Identify which cell holds the provided text, then report its [x, y] central coordinate. 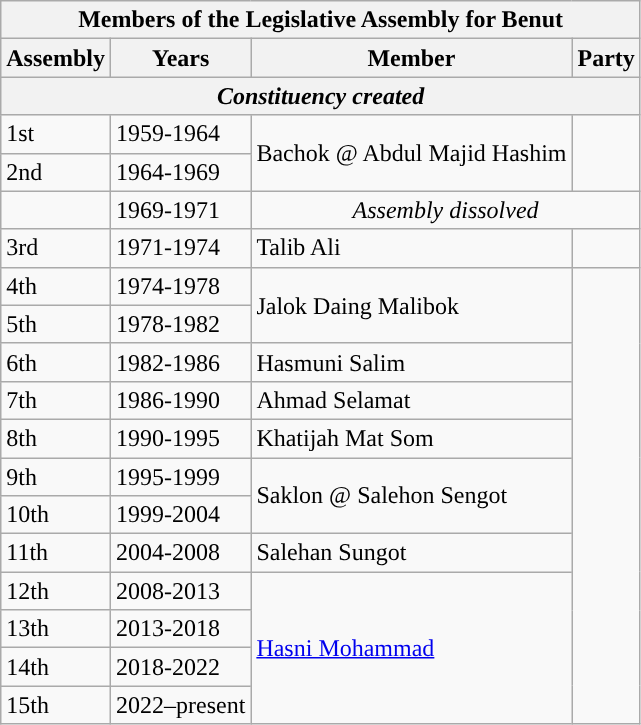
Talib Ali [412, 248]
Years [180, 58]
1974-1978 [180, 286]
4th [56, 286]
Jalok Daing Malibok [412, 305]
2022–present [180, 705]
1st [56, 134]
6th [56, 362]
Salehan Sungot [412, 553]
1982-1986 [180, 362]
Bachok @ Abdul Majid Hashim [412, 153]
Party [606, 58]
Saklon @ Salehon Sengot [412, 496]
9th [56, 477]
3rd [56, 248]
Member [412, 58]
2008-2013 [180, 591]
13th [56, 629]
1986-1990 [180, 400]
Khatijah Mat Som [412, 438]
12th [56, 591]
1959-1964 [180, 134]
2013-2018 [180, 629]
1999-2004 [180, 515]
11th [56, 553]
1978-1982 [180, 324]
Constituency created [321, 96]
8th [56, 438]
2004-2008 [180, 553]
7th [56, 400]
1964-1969 [180, 172]
Ahmad Selamat [412, 400]
1969-1971 [180, 210]
Assembly [56, 58]
14th [56, 667]
1990-1995 [180, 438]
5th [56, 324]
10th [56, 515]
15th [56, 705]
Members of the Legislative Assembly for Benut [321, 20]
Hasni Mohammad [412, 648]
Hasmuni Salim [412, 362]
2018-2022 [180, 667]
1971-1974 [180, 248]
1995-1999 [180, 477]
2nd [56, 172]
Assembly dissolved [446, 210]
